Locate the cell with the specified text and output its (X, Y) center coordinate. 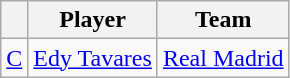
Edy Tavares (93, 58)
Real Madrid (223, 58)
Player (93, 20)
Team (223, 20)
C (14, 58)
